Scan for the cell matching the given text and deliver its (x, y) coordinate at center. 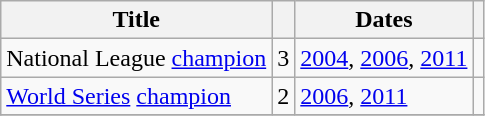
Title (136, 20)
3 (284, 58)
2 (284, 96)
World Series champion (136, 96)
2006, 2011 (384, 96)
2004, 2006, 2011 (384, 58)
Dates (384, 20)
National League champion (136, 58)
